Capture the cell that displays the provided text and extract its (X, Y) central coordinate. 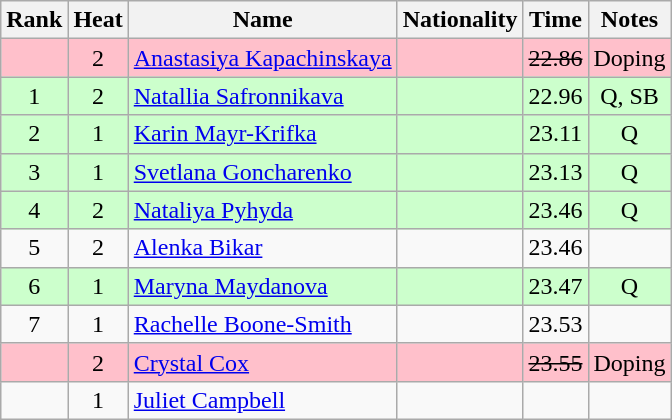
23.11 (556, 134)
Juliet Campbell (262, 400)
5 (34, 248)
Notes (630, 20)
Rachelle Boone-Smith (262, 324)
Name (262, 20)
Anastasiya Kapachinskaya (262, 58)
3 (34, 172)
Alenka Bikar (262, 248)
23.53 (556, 324)
22.86 (556, 58)
6 (34, 286)
Heat (98, 20)
7 (34, 324)
Svetlana Goncharenko (262, 172)
Maryna Maydanova (262, 286)
Nationality (460, 20)
4 (34, 210)
Q, SB (630, 96)
Karin Mayr-Krifka (262, 134)
23.47 (556, 286)
23.13 (556, 172)
Time (556, 20)
Nataliya Pyhyda (262, 210)
22.96 (556, 96)
Natallia Safronnikava (262, 96)
23.55 (556, 362)
Rank (34, 20)
Crystal Cox (262, 362)
